Capture the cell that displays the provided text and extract its [x, y] central coordinate. 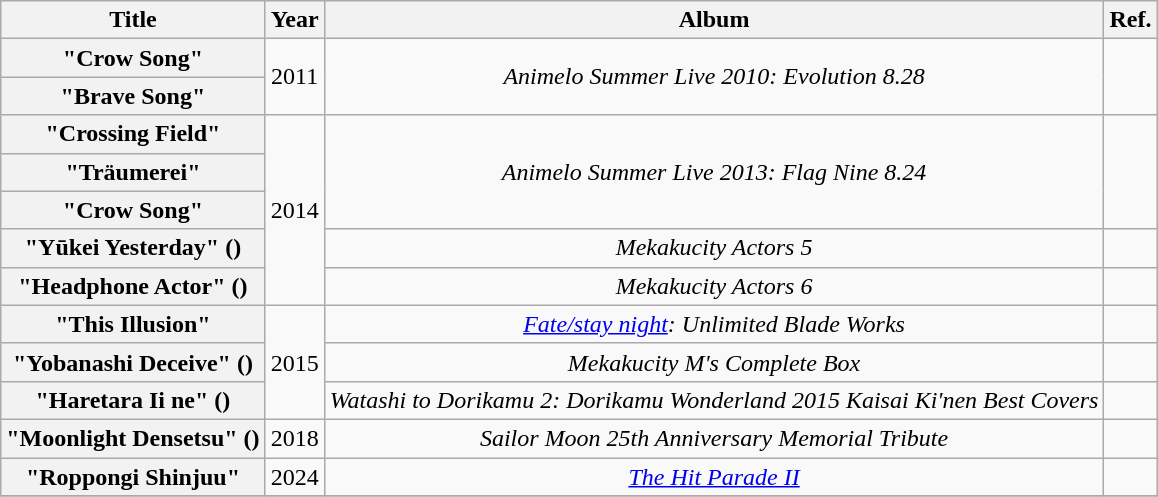
Ref. [1130, 20]
2015 [294, 362]
Animelo Summer Live 2013: Flag Nine 8.24 [714, 172]
"Headphone Actor" () [133, 286]
"Roppongi Shinjuu" [133, 477]
2014 [294, 210]
Watashi to Dorikamu 2: Dorikamu Wonderland 2015 Kaisai Ki'nen Best Covers [714, 400]
Album [714, 20]
Fate/stay night: Unlimited Blade Works [714, 324]
2024 [294, 477]
"Träumerei" [133, 172]
"Crossing Field" [133, 134]
2018 [294, 438]
Year [294, 20]
Sailor Moon 25th Anniversary Memorial Tribute [714, 438]
2011 [294, 77]
"This Illusion" [133, 324]
"Moonlight Densetsu" () [133, 438]
"Haretara Ii ne" () [133, 400]
Animelo Summer Live 2010: Evolution 8.28 [714, 77]
Mekakucity Actors 5 [714, 248]
Mekakucity M's Complete Box [714, 362]
Mekakucity Actors 6 [714, 286]
"Brave Song" [133, 96]
"Yūkei Yesterday" () [133, 248]
The Hit Parade II [714, 477]
"Yobanashi Deceive" () [133, 362]
Title [133, 20]
